Capture the cell that displays the provided text and extract its [X, Y] central coordinate. 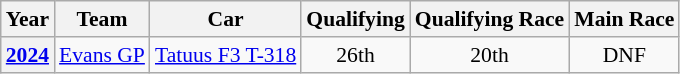
Qualifying Race [490, 19]
2024 [28, 55]
Evans GP [102, 55]
Team [102, 19]
Main Race [624, 19]
Qualifying [355, 19]
Year [28, 19]
26th [355, 55]
DNF [624, 55]
Car [226, 19]
20th [490, 55]
Tatuus F3 T-318 [226, 55]
